Provide the (X, Y) coordinate of the cell's center where the given text is located.  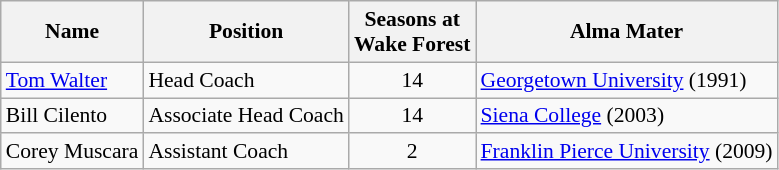
Franklin Pierce University (2009) (627, 152)
Corey Muscara (72, 152)
Siena College (2003) (627, 116)
2 (412, 152)
Alma Mater (627, 32)
Tom Walter (72, 80)
Assistant Coach (246, 152)
Bill Cilento (72, 116)
Head Coach (246, 80)
Seasons atWake Forest (412, 32)
Georgetown University (1991) (627, 80)
Name (72, 32)
Position (246, 32)
Associate Head Coach (246, 116)
